Detect which cell encompasses the target text, then output its (x, y) center coordinate. 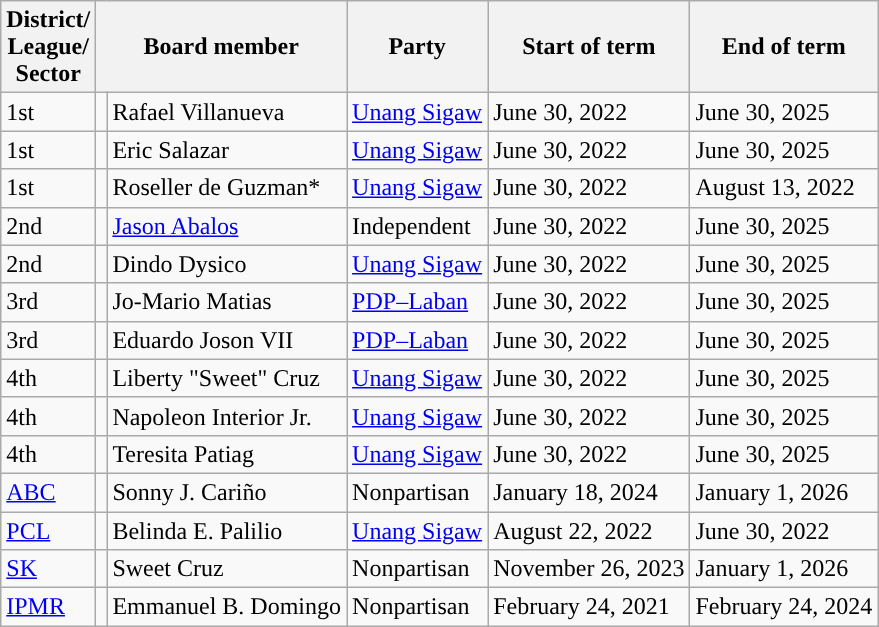
Roseller de Guzman* (227, 188)
Napoleon Interior Jr. (227, 416)
IPMR (48, 607)
Independent (418, 226)
SK (48, 569)
District/League/Sector (48, 47)
PCL (48, 531)
February 24, 2024 (784, 607)
Emmanuel B. Domingo (227, 607)
Sonny J. Cariño (227, 492)
Teresita Patiag (227, 454)
Board member (222, 47)
Party (418, 47)
August 22, 2022 (589, 531)
Rafael Villanueva (227, 112)
Start of term (589, 47)
Sweet Cruz (227, 569)
Eduardo Joson VII (227, 340)
Jo-Mario Matias (227, 302)
January 18, 2024 (589, 492)
Belinda E. Palilio (227, 531)
November 26, 2023 (589, 569)
End of term (784, 47)
August 13, 2022 (784, 188)
Liberty "Sweet" Cruz (227, 378)
Eric Salazar (227, 150)
ABC (48, 492)
Jason Abalos (227, 226)
Dindo Dysico (227, 264)
February 24, 2021 (589, 607)
